Extract the [x, y] coordinate from the center of the cell holding the provided text.  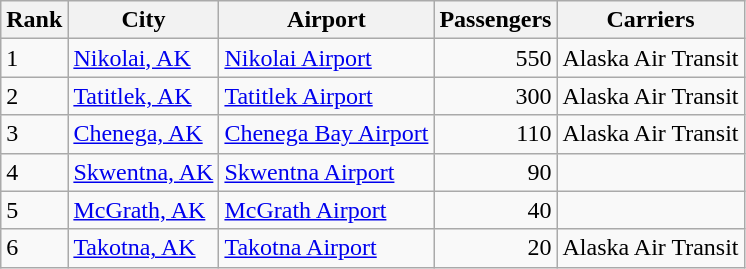
90 [496, 172]
Takotna, AK [144, 248]
Nikolai, AK [144, 58]
Chenega Bay Airport [326, 134]
McGrath, AK [144, 210]
40 [496, 210]
4 [34, 172]
City [144, 20]
Takotna Airport [326, 248]
McGrath Airport [326, 210]
2 [34, 96]
550 [496, 58]
6 [34, 248]
Chenega, AK [144, 134]
5 [34, 210]
110 [496, 134]
Nikolai Airport [326, 58]
20 [496, 248]
1 [34, 58]
Passengers [496, 20]
Tatitlek, AK [144, 96]
3 [34, 134]
Rank [34, 20]
Tatitlek Airport [326, 96]
Carriers [650, 20]
Airport [326, 20]
Skwentna Airport [326, 172]
Skwentna, AK [144, 172]
300 [496, 96]
